Detect which cell encompasses the target text, then output its (X, Y) center coordinate. 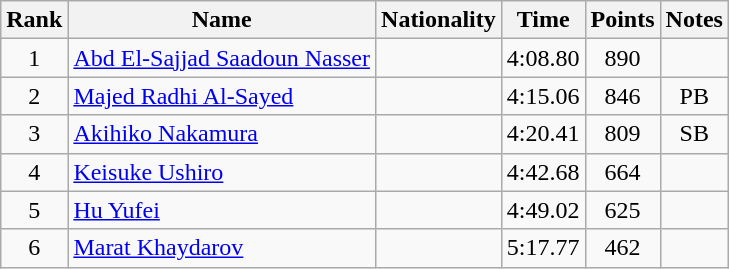
4:15.06 (543, 96)
462 (622, 248)
5 (34, 210)
890 (622, 58)
PB (694, 96)
Time (543, 20)
4:08.80 (543, 58)
Akihiko Nakamura (222, 134)
Points (622, 20)
Name (222, 20)
Majed Radhi Al-Sayed (222, 96)
4 (34, 172)
Keisuke Ushiro (222, 172)
Nationality (439, 20)
6 (34, 248)
664 (622, 172)
Rank (34, 20)
SB (694, 134)
3 (34, 134)
809 (622, 134)
2 (34, 96)
4:42.68 (543, 172)
846 (622, 96)
4:49.02 (543, 210)
1 (34, 58)
5:17.77 (543, 248)
Abd El-Sajjad Saadoun Nasser (222, 58)
Notes (694, 20)
Hu Yufei (222, 210)
4:20.41 (543, 134)
625 (622, 210)
Marat Khaydarov (222, 248)
